Provide the [x, y] coordinate of the cell's center where the given text is located.  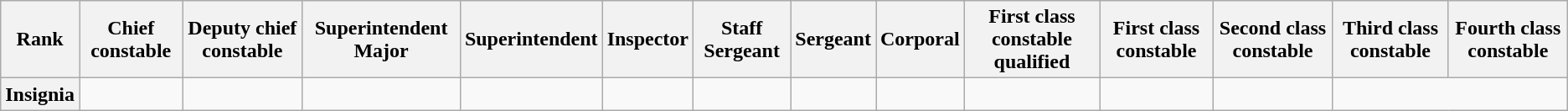
Superintendent Major [382, 40]
First class constable [1157, 40]
Chief constable [131, 40]
Staff Sergeant [742, 40]
Fourth class constable [1508, 40]
Corporal [921, 40]
Deputy chief constable [243, 40]
Insignia [40, 94]
Second class constable [1272, 40]
First class constable qualified [1032, 40]
Third class constable [1390, 40]
Sergeant [833, 40]
Inspector [647, 40]
Superintendent [531, 40]
Rank [40, 40]
